Find where the given text appears and provide that cell's center as [X, Y] coordinate. 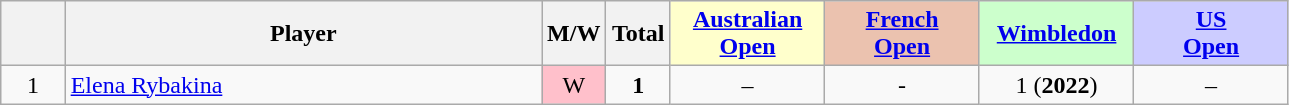
Elena Rybakina [303, 85]
Australian Open [747, 34]
M/W [574, 34]
French Open [902, 34]
1 (2022) [1056, 85]
W [574, 85]
Total [638, 34]
US Open [1212, 34]
Wimbledon [1056, 34]
Player [303, 34]
- [902, 85]
